Return the (x, y) coordinate for the center point of the cell that contains the specified text.  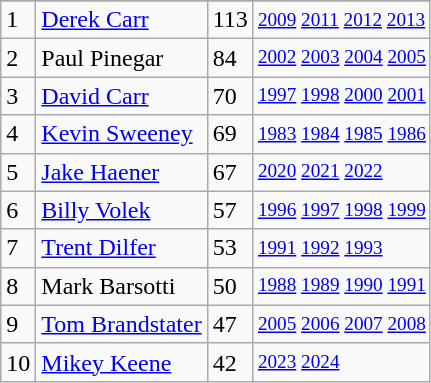
9 (18, 324)
42 (230, 362)
113 (230, 20)
Trent Dilfer (122, 248)
69 (230, 134)
Tom Brandstater (122, 324)
Kevin Sweeney (122, 134)
David Carr (122, 96)
2023 2024 (342, 362)
1991 1992 1993 (342, 248)
1988 1989 1990 1991 (342, 286)
6 (18, 210)
67 (230, 172)
57 (230, 210)
Mark Barsotti (122, 286)
Jake Haener (122, 172)
Paul Pinegar (122, 58)
2002 2003 2004 2005 (342, 58)
70 (230, 96)
1983 1984 1985 1986 (342, 134)
Mikey Keene (122, 362)
Billy Volek (122, 210)
10 (18, 362)
84 (230, 58)
3 (18, 96)
2009 2011 2012 2013 (342, 20)
1997 1998 2000 2001 (342, 96)
1996 1997 1998 1999 (342, 210)
4 (18, 134)
2020 2021 2022 (342, 172)
7 (18, 248)
47 (230, 324)
50 (230, 286)
1 (18, 20)
2005 2006 2007 2008 (342, 324)
53 (230, 248)
Derek Carr (122, 20)
8 (18, 286)
5 (18, 172)
2 (18, 58)
